Locate the cell with the specified text and output its [X, Y] center coordinate. 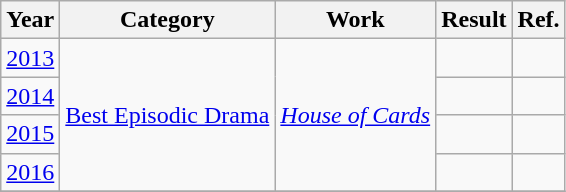
Best Episodic Drama [168, 115]
Year [30, 20]
2015 [30, 134]
House of Cards [356, 115]
2013 [30, 58]
Result [474, 20]
Ref. [538, 20]
2016 [30, 172]
Category [168, 20]
2014 [30, 96]
Work [356, 20]
